Return [X, Y] of the center of cell containing provided text 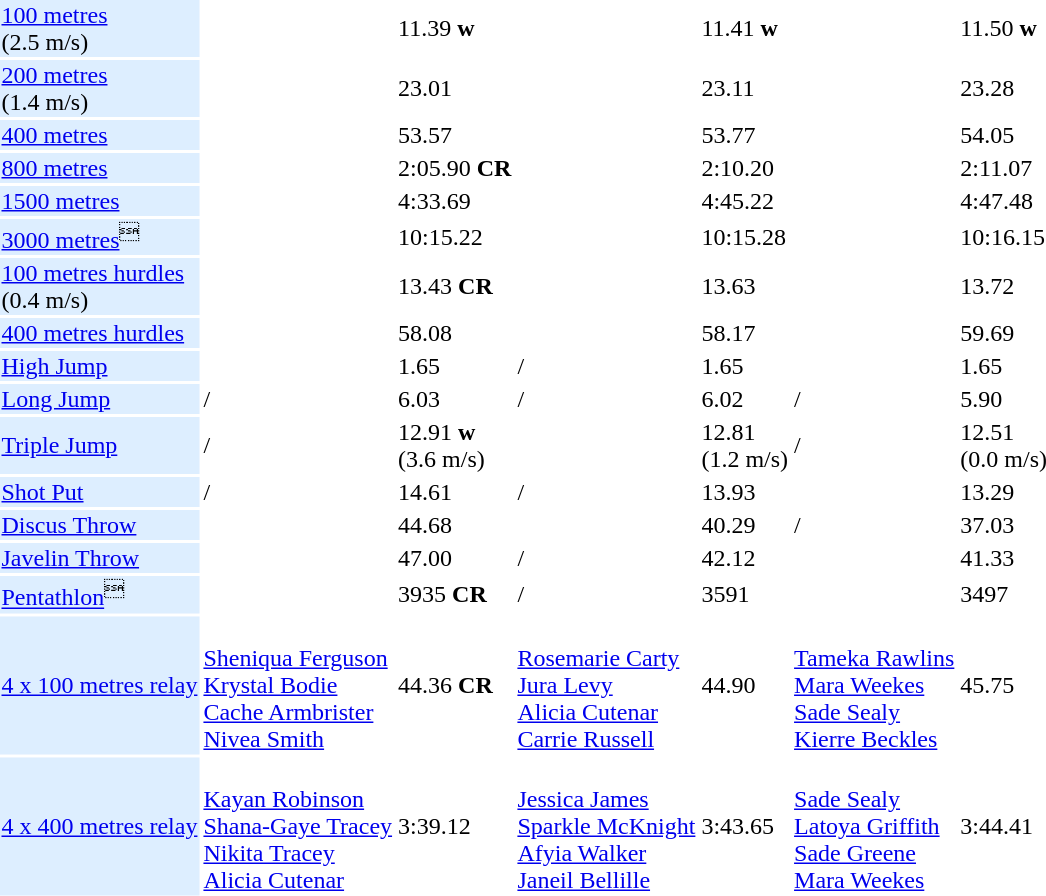
Discus Throw [100, 525]
13.93 [745, 492]
44.68 [455, 525]
40.29 [745, 525]
10:15.22 [455, 237]
47.00 [455, 558]
6.02 [745, 399]
23.11 [745, 88]
2:05.90 CR [455, 168]
3:39.12 [455, 826]
14.61 [455, 492]
58.17 [745, 333]
42.12 [745, 558]
Rosemarie Carty Jura Levy Alicia Cutenar Carrie Russell [606, 685]
400 metres hurdles [100, 333]
800 metres [100, 168]
Long Jump [100, 399]
11.41 w [745, 28]
Triple Jump [100, 446]
Sade Sealy Latoya Griffith Sade Greene Mara Weekes [874, 826]
10:15.28 [745, 237]
6.03 [455, 399]
Jessica James Sparkle McKnight Afyia Walker Janeil Bellille [606, 826]
Javelin Throw [100, 558]
Shot Put [100, 492]
13.63 [745, 286]
2:10.20 [745, 168]
4 x 100 metres relay [100, 685]
4 x 400 metres relay [100, 826]
3591 [745, 594]
100 metres hurdles (0.4 m/s) [100, 286]
Pentathlon [100, 594]
100 metres (2.5 m/s) [100, 28]
Tameka Rawlins Mara Weekes Sade Sealy Kierre Beckles [874, 685]
44.36 CR [455, 685]
Sheniqua Ferguson Krystal Bodie Cache Armbrister Nivea Smith [298, 685]
12.91 w (3.6 m/s) [455, 446]
3:43.65 [745, 826]
200 metres (1.4 m/s) [100, 88]
High Jump [100, 366]
53.57 [455, 135]
58.08 [455, 333]
23.01 [455, 88]
53.77 [745, 135]
12.81 (1.2 m/s) [745, 446]
3000 metres [100, 237]
1500 metres [100, 201]
4:33.69 [455, 201]
400 metres [100, 135]
13.43 CR [455, 286]
3935 CR [455, 594]
Kayan Robinson Shana-Gaye Tracey Nikita Tracey Alicia Cutenar [298, 826]
44.90 [745, 685]
4:45.22 [745, 201]
11.39 w [455, 28]
